Extract the (x, y) coordinate from the center of the cell holding the provided text.  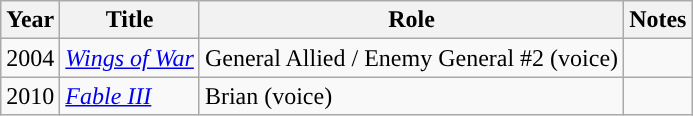
General Allied / Enemy General #2 (voice) (411, 58)
2004 (30, 58)
Fable III (130, 96)
2010 (30, 96)
Wings of War (130, 58)
Role (411, 20)
Notes (658, 20)
Brian (voice) (411, 96)
Year (30, 20)
Title (130, 20)
